Detect which cell encompasses the target text, then output its (X, Y) center coordinate. 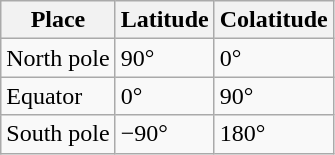
Place (58, 20)
−90° (164, 134)
Latitude (164, 20)
South pole (58, 134)
North pole (58, 58)
Colatitude (274, 20)
180° (274, 134)
Equator (58, 96)
